Capture the cell that displays the provided text and extract its (X, Y) central coordinate. 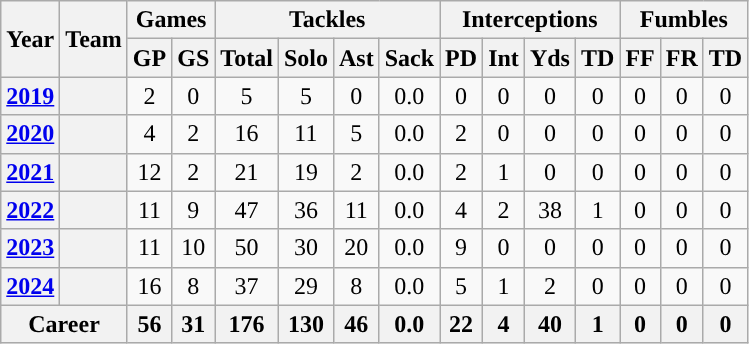
Solo (306, 58)
12 (149, 172)
47 (247, 210)
2022 (30, 210)
2024 (30, 286)
56 (149, 324)
Ast (356, 58)
22 (462, 324)
Fumbles (684, 20)
29 (306, 286)
30 (306, 248)
Int (504, 58)
Yds (550, 58)
2023 (30, 248)
20 (356, 248)
FR (682, 58)
Team (94, 39)
10 (194, 248)
46 (356, 324)
Interceptions (530, 20)
Total (247, 58)
Tackles (328, 20)
2020 (30, 134)
FF (640, 58)
19 (306, 172)
31 (194, 324)
GS (194, 58)
21 (247, 172)
Sack (409, 58)
Career (64, 324)
37 (247, 286)
38 (550, 210)
130 (306, 324)
Year (30, 39)
Games (170, 20)
176 (247, 324)
2021 (30, 172)
PD (462, 58)
50 (247, 248)
GP (149, 58)
2019 (30, 96)
40 (550, 324)
36 (306, 210)
